Scan for the cell matching the given text and deliver its [x, y] coordinate at center. 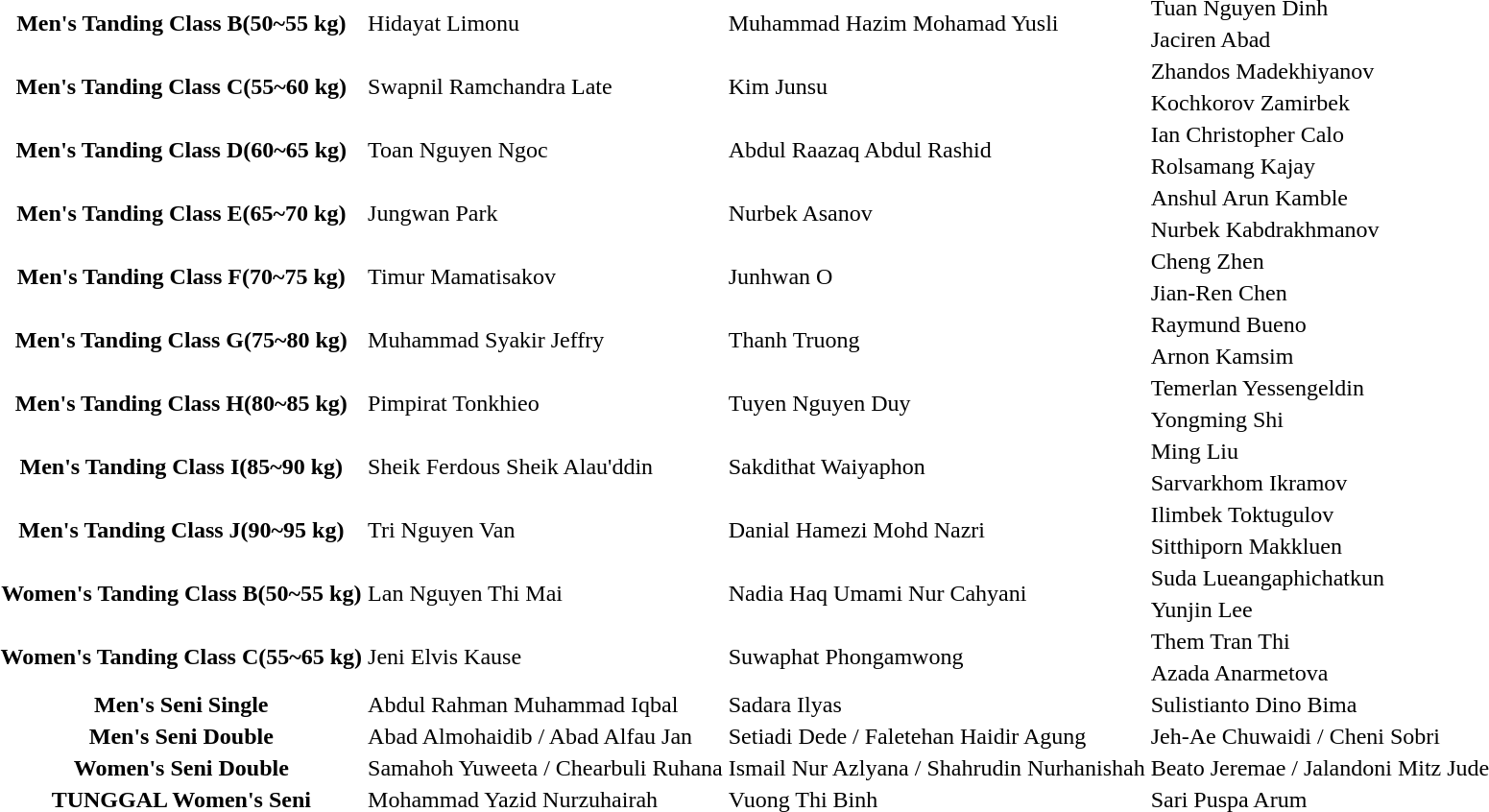
Suwaphat Phongamwong [937, 657]
Lan Nguyen Thi Mai [545, 593]
Setiadi Dede / Faletehan Haidir Agung [937, 736]
Ismail Nur Azlyana / Shahrudin Nurhanishah [937, 768]
Danial Hamezi Mohd Nazri [937, 530]
Toan Nguyen Ngoc [545, 150]
Samahoh Yuweeta / Chearbuli Ruhana [545, 768]
Nadia Haq Umami Nur Cahyani [937, 593]
Thanh Truong [937, 340]
Jungwan Park [545, 213]
Tri Nguyen Van [545, 530]
Sheik Ferdous Sheik Alau'ddin [545, 466]
Nurbek Asanov [937, 213]
Abad Almohaidib / Abad Alfau Jan [545, 736]
Abdul Raazaq Abdul Rashid [937, 150]
Kim Junsu [937, 86]
Tuyen Nguyen Duy [937, 403]
Timur Mamatisakov [545, 276]
Pimpirat Tonkhieo [545, 403]
Junhwan O [937, 276]
Jeni Elvis Kause [545, 657]
Sadara Ilyas [937, 705]
Muhammad Syakir Jeffry [545, 340]
Sakdithat Waiyaphon [937, 466]
Swapnil Ramchandra Late [545, 86]
Abdul Rahman Muhammad Iqbal [545, 705]
